Determine the (x, y) coordinate at the center of the cell enclosing the given text.  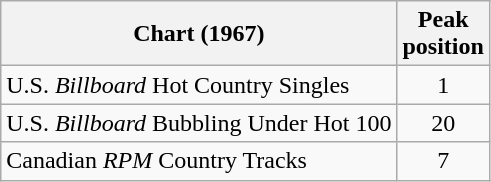
Chart (1967) (199, 34)
20 (443, 123)
U.S. Billboard Hot Country Singles (199, 85)
Canadian RPM Country Tracks (199, 161)
U.S. Billboard Bubbling Under Hot 100 (199, 123)
1 (443, 85)
7 (443, 161)
Peakposition (443, 34)
